Locate the cell with the specified text and output its (x, y) center coordinate. 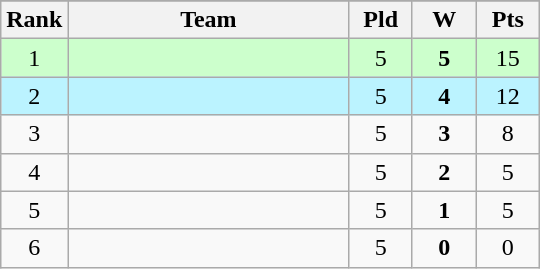
8 (508, 134)
15 (508, 58)
6 (34, 248)
Team (208, 20)
Pts (508, 20)
Rank (34, 20)
W (444, 20)
Pld (381, 20)
12 (508, 96)
